Detect which cell encompasses the target text, then output its (x, y) center coordinate. 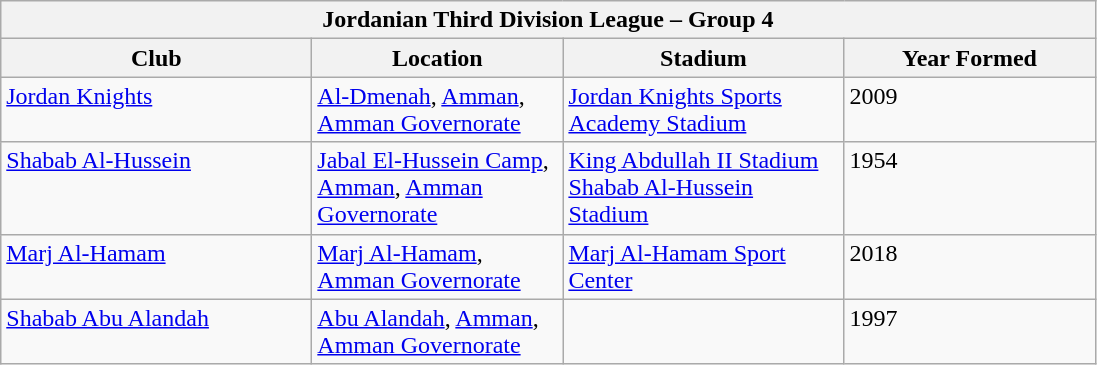
Marj Al-Hamam (156, 266)
Stadium (704, 58)
1954 (970, 188)
Shabab Abu Alandah (156, 332)
Club (156, 58)
Abu Alandah, Amman, Amman Governorate (438, 332)
Jordan Knights Sports Academy Stadium (704, 110)
Marj Al-Hamam Sport Center (704, 266)
King Abdullah II StadiumShabab Al-Hussein Stadium (704, 188)
Location (438, 58)
Jabal El-Hussein Camp, Amman, Amman Governorate (438, 188)
2009 (970, 110)
1997 (970, 332)
Year Formed (970, 58)
Shabab Al-Hussein (156, 188)
Jordanian Third Division League – Group 4 (548, 20)
Al-Dmenah, Amman, Amman Governorate (438, 110)
Jordan Knights (156, 110)
2018 (970, 266)
Marj Al-Hamam, Amman Governorate (438, 266)
